Scan for the cell matching the given text and deliver its [x, y] coordinate at center. 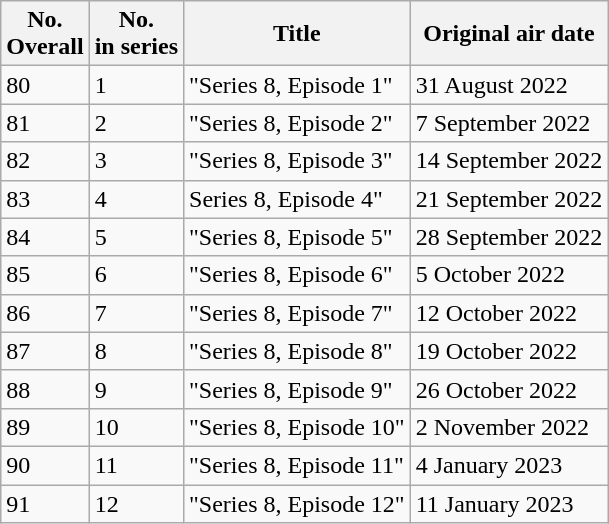
7 [136, 313]
"Series 8, Episode 5" [298, 237]
"Series 8, Episode 9" [298, 389]
91 [45, 503]
4 January 2023 [509, 465]
21 September 2022 [509, 199]
5 [136, 237]
80 [45, 85]
11 January 2023 [509, 503]
11 [136, 465]
"Series 8, Episode 7" [298, 313]
8 [136, 351]
2 November 2022 [509, 427]
89 [45, 427]
31 August 2022 [509, 85]
"Series 8, Episode 10" [298, 427]
14 September 2022 [509, 161]
7 September 2022 [509, 123]
"Series 8, Episode 12" [298, 503]
Title [298, 34]
Original air date [509, 34]
"Series 8, Episode 11" [298, 465]
No.in series [136, 34]
87 [45, 351]
4 [136, 199]
No.Overall [45, 34]
3 [136, 161]
82 [45, 161]
Series 8, Episode 4" [298, 199]
12 October 2022 [509, 313]
84 [45, 237]
5 October 2022 [509, 275]
83 [45, 199]
90 [45, 465]
2 [136, 123]
88 [45, 389]
"Series 8, Episode 1" [298, 85]
19 October 2022 [509, 351]
28 September 2022 [509, 237]
"Series 8, Episode 6" [298, 275]
81 [45, 123]
86 [45, 313]
1 [136, 85]
85 [45, 275]
"Series 8, Episode 2" [298, 123]
"Series 8, Episode 8" [298, 351]
26 October 2022 [509, 389]
"Series 8, Episode 3" [298, 161]
9 [136, 389]
10 [136, 427]
6 [136, 275]
12 [136, 503]
